Return the [x, y] coordinate for the center point of the cell that contains the specified text.  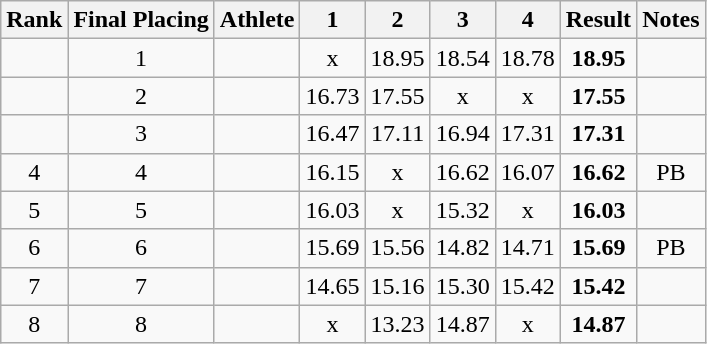
16.07 [528, 172]
16.94 [462, 134]
18.78 [528, 58]
14.82 [462, 248]
14.65 [332, 286]
15.32 [462, 210]
15.56 [398, 248]
16.47 [332, 134]
15.16 [398, 286]
16.73 [332, 96]
Result [598, 20]
Athlete [257, 20]
14.71 [528, 248]
13.23 [398, 324]
16.15 [332, 172]
15.30 [462, 286]
17.11 [398, 134]
18.54 [462, 58]
Rank [34, 20]
Notes [671, 20]
Final Placing [141, 20]
